Search for the cell housing the specified text and yield its (x, y) center coordinate. 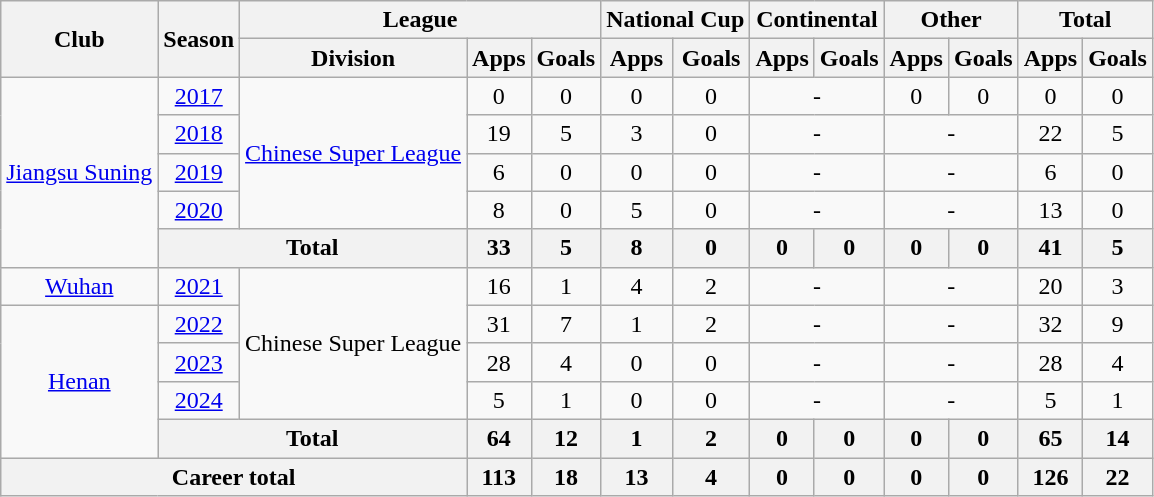
64 (499, 438)
Wuhan (80, 286)
Career total (234, 477)
33 (499, 248)
16 (499, 286)
2019 (199, 172)
Season (199, 39)
League (420, 20)
Jiangsu Suning (80, 172)
14 (1118, 438)
Other (951, 20)
31 (499, 324)
12 (566, 438)
32 (1050, 324)
2021 (199, 286)
7 (566, 324)
126 (1050, 477)
20 (1050, 286)
Continental (817, 20)
65 (1050, 438)
2023 (199, 362)
18 (566, 477)
2017 (199, 96)
2022 (199, 324)
2024 (199, 400)
Division (354, 58)
41 (1050, 248)
2020 (199, 210)
Club (80, 39)
19 (499, 134)
2018 (199, 134)
Henan (80, 381)
113 (499, 477)
9 (1118, 324)
National Cup (676, 20)
